Capture the cell that displays the provided text and extract its (X, Y) central coordinate. 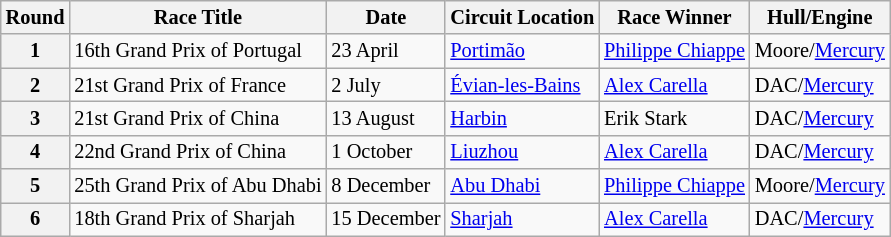
Erik Stark (674, 118)
Race Title (198, 17)
22nd Grand Prix of China (198, 152)
16th Grand Prix of Portugal (198, 51)
2 July (386, 85)
13 August (386, 118)
8 December (386, 186)
23 April (386, 51)
Liuzhou (522, 152)
Sharjah (522, 219)
Circuit Location (522, 17)
Harbin (522, 118)
4 (36, 152)
21st Grand Prix of China (198, 118)
6 (36, 219)
1 (36, 51)
Abu Dhabi (522, 186)
Race Winner (674, 17)
2 (36, 85)
1 October (386, 152)
Date (386, 17)
Évian-les-Bains (522, 85)
5 (36, 186)
25th Grand Prix of Abu Dhabi (198, 186)
21st Grand Prix of France (198, 85)
3 (36, 118)
Portimão (522, 51)
Round (36, 17)
18th Grand Prix of Sharjah (198, 219)
15 December (386, 219)
Hull/Engine (820, 17)
